From the cell containing the given text, extract its center point as [x, y] coordinate. 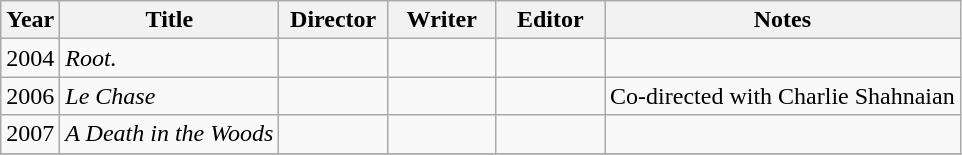
2004 [30, 58]
Co-directed with Charlie Shahnaian [783, 96]
Root. [170, 58]
Writer [442, 20]
Notes [783, 20]
Editor [550, 20]
2007 [30, 134]
Director [334, 20]
A Death in the Woods [170, 134]
2006 [30, 96]
Le Chase [170, 96]
Title [170, 20]
Year [30, 20]
